Scan for the cell matching the given text and deliver its (X, Y) coordinate at center. 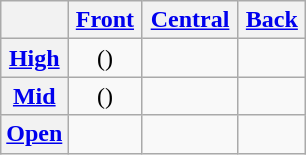
Back (272, 20)
Mid (34, 96)
Central (190, 20)
Front (105, 20)
High (34, 58)
Open (34, 134)
